Locate the cell with the specified text and output its [x, y] center coordinate. 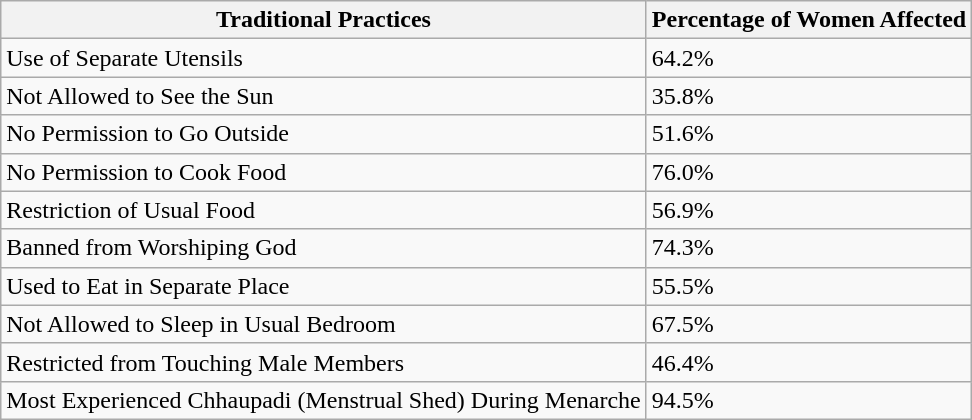
76.0% [808, 172]
Percentage of Women Affected [808, 20]
Most Experienced Chhaupadi (Menstrual Shed) During Menarche [324, 400]
Traditional Practices [324, 20]
Use of Separate Utensils [324, 58]
64.2% [808, 58]
No Permission to Cook Food [324, 172]
Restricted from Touching Male Members [324, 362]
56.9% [808, 210]
Not Allowed to Sleep in Usual Bedroom [324, 324]
Restriction of Usual Food [324, 210]
35.8% [808, 96]
Not Allowed to See the Sun [324, 96]
No Permission to Go Outside [324, 134]
55.5% [808, 286]
94.5% [808, 400]
67.5% [808, 324]
Banned from Worshiping God [324, 248]
46.4% [808, 362]
74.3% [808, 248]
Used to Eat in Separate Place [324, 286]
51.6% [808, 134]
